Output the [x, y] coordinate of the center of the cell containing the given text.  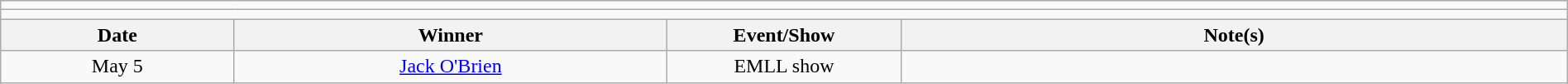
EMLL show [784, 67]
Note(s) [1234, 35]
May 5 [117, 67]
Winner [451, 35]
Event/Show [784, 35]
Date [117, 35]
Jack O'Brien [451, 67]
